Locate the cell with the specified text and output its [X, Y] center coordinate. 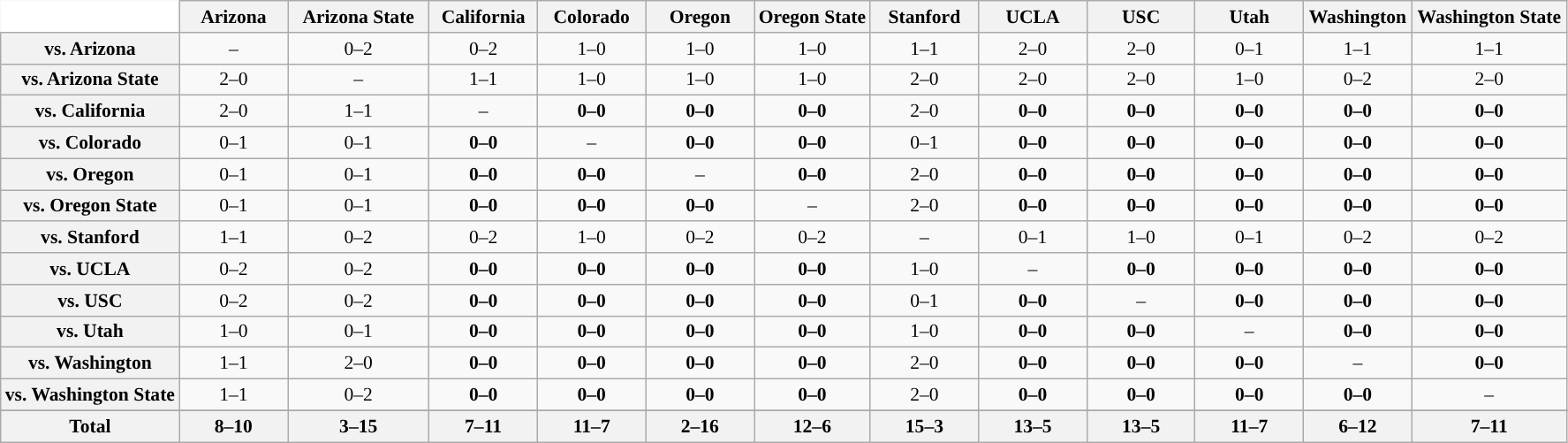
8–10 [233, 426]
vs. Oregon [90, 174]
vs. Arizona [90, 49]
vs. Arizona State [90, 80]
vs. Utah [90, 332]
vs. UCLA [90, 269]
Total [90, 426]
Utah [1249, 17]
vs. Stanford [90, 238]
Oregon State [813, 17]
vs. California [90, 111]
2–16 [700, 426]
vs. USC [90, 301]
15–3 [924, 426]
Washington State [1489, 17]
vs. Oregon State [90, 206]
USC [1141, 17]
6–12 [1359, 426]
Stanford [924, 17]
vs. Colorado [90, 143]
vs. Washington State [90, 395]
UCLA [1034, 17]
12–6 [813, 426]
Oregon [700, 17]
California [484, 17]
Washington [1359, 17]
3–15 [359, 426]
Colorado [592, 17]
Arizona [233, 17]
Arizona State [359, 17]
vs. Washington [90, 363]
